Detect which cell encompasses the target text, then output its (x, y) center coordinate. 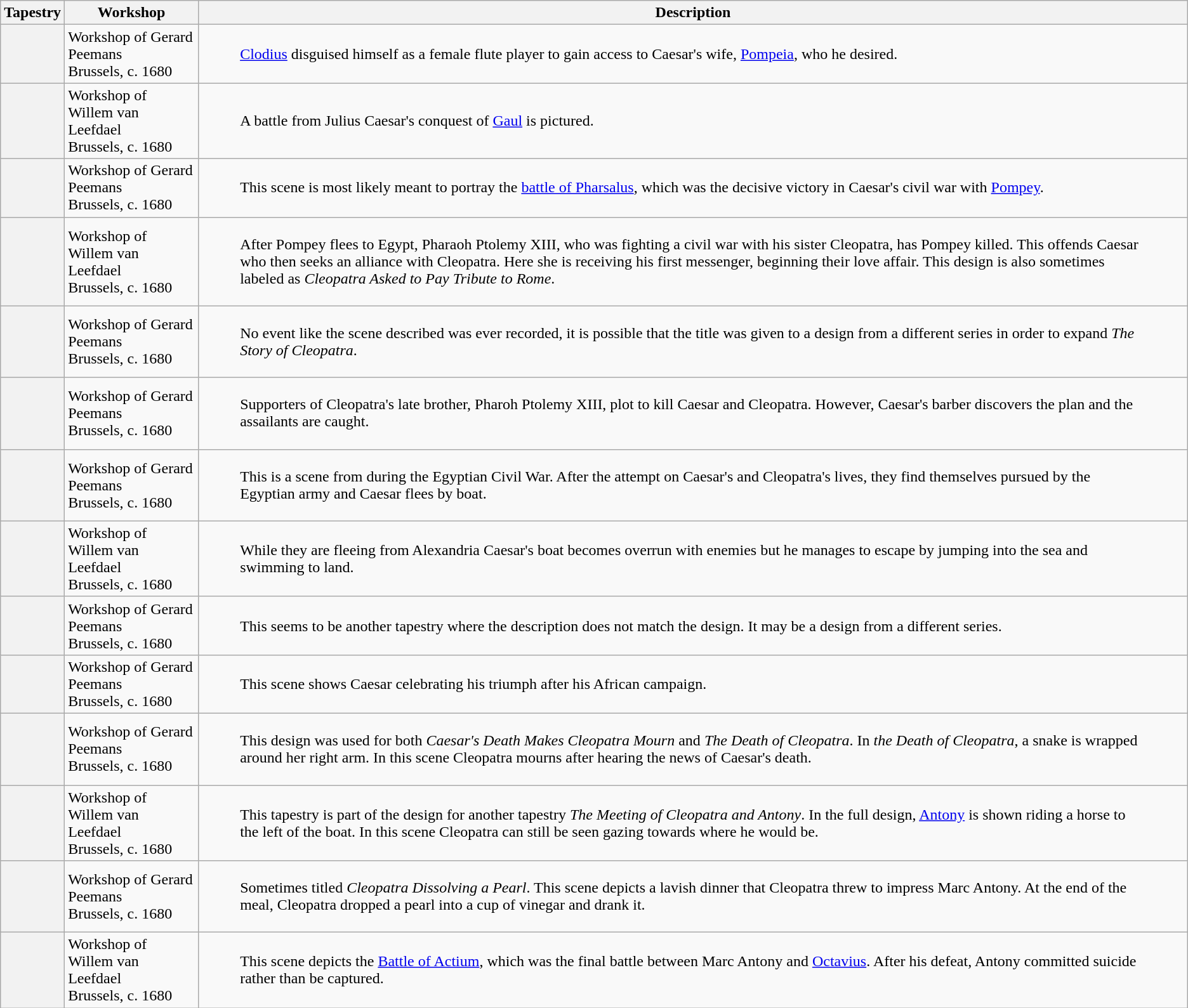
This seems to be another tapestry where the description does not match the design. It may be a design from a different series. (693, 625)
Clodius disguised himself as a female flute player to gain access to Caesar's wife, Pompeia, who he desired. (693, 54)
Tapestry (33, 13)
Description (693, 13)
Workshop (132, 13)
A battle from Julius Caesar's conquest of Gaul is pictured. (693, 121)
This scene shows Caesar celebrating his triumph after his African campaign. (693, 684)
This scene is most likely meant to portray the battle of Pharsalus, which was the decisive victory in Caesar's civil war with Pompey. (693, 188)
